Return the (X, Y) coordinate for the center point of the cell that contains the specified text.  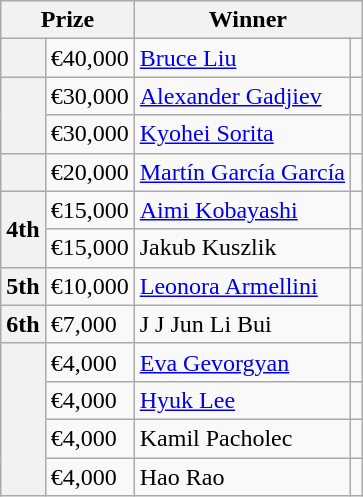
€20,000 (90, 172)
€7,000 (90, 324)
Leonora Armellini (242, 286)
Martín García García (242, 172)
Kyohei Sorita (242, 134)
Hyuk Lee (242, 400)
Alexander Gadjiev (242, 96)
4th (23, 229)
Winner (248, 20)
Bruce Liu (242, 58)
Eva Gevorgyan (242, 362)
J J Jun Li Bui (242, 324)
Prize (68, 20)
6th (23, 324)
Aimi Kobayashi (242, 210)
€10,000 (90, 286)
€40,000 (90, 58)
Jakub Kuszlik (242, 248)
Hao Rao (242, 477)
5th (23, 286)
Kamil Pacholec (242, 438)
